Pinpoint the cell where the given text exists, returning its [X, Y] midpoint coordinate. 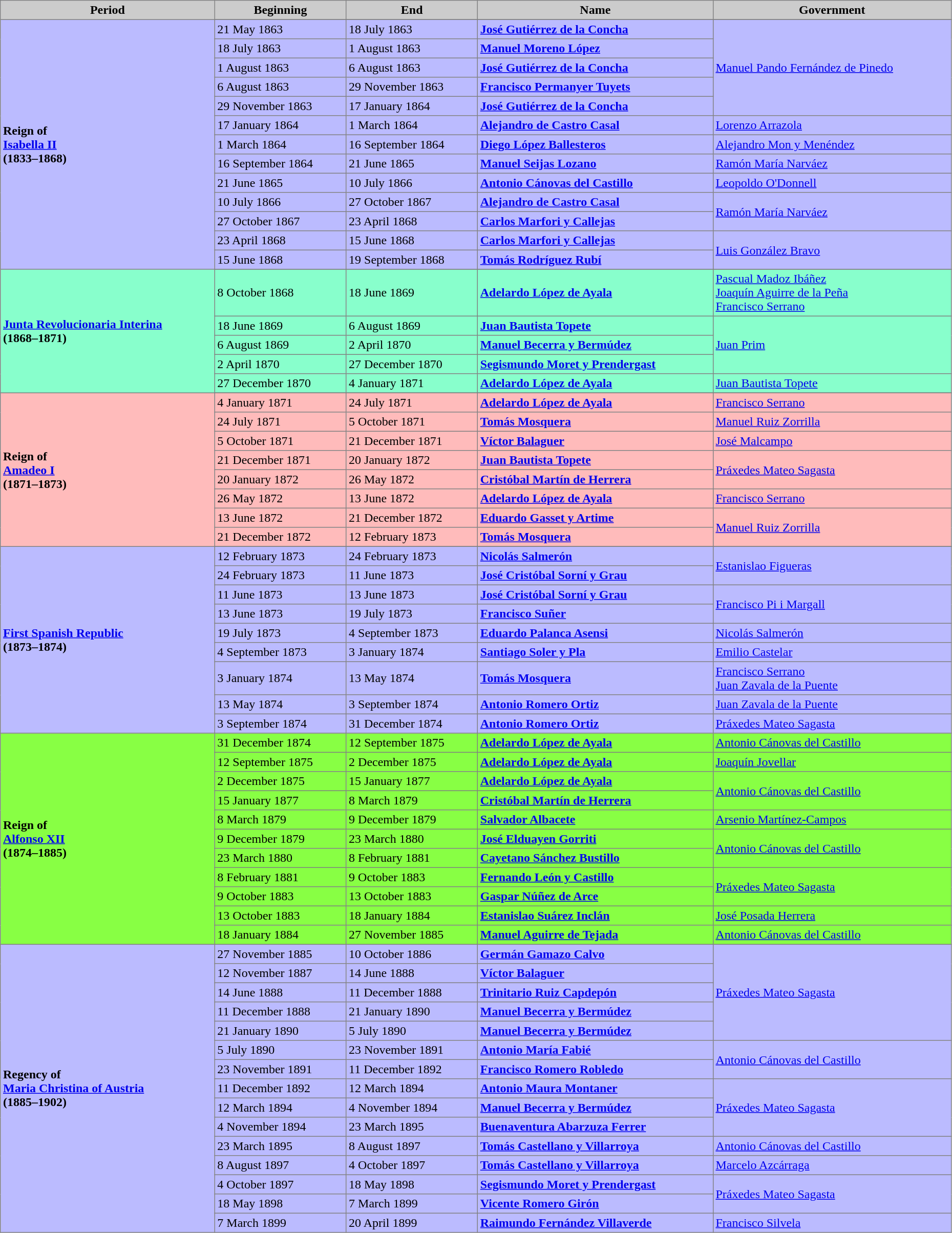
Eduardo Gasset y Artime [596, 518]
8 October 1868 [281, 293]
Manuel Aguirre de Tejada [596, 935]
José Elduayen Gorriti [596, 839]
Francisco Pi i Margall [832, 604]
Joaquín Jovellar [832, 762]
19 September 1868 [412, 260]
Regency ofMaria Christina of Austria(1885–1902) [108, 1088]
Gaspar Núñez de Arce [596, 897]
Manuel Pando Fernández de Pinedo [832, 68]
Leopoldo O'Donnell [832, 183]
20 April 1899 [412, 1223]
Diego López Ballesteros [596, 144]
Manuel Seijas Lozano [596, 164]
Junta Revolucionaria Interina(1868–1871) [108, 331]
Juan Zavala de la Puente [832, 705]
Salvador Albacete [596, 820]
21 May 1863 [281, 29]
Manuel Moreno López [596, 49]
Period [108, 10]
Estanislao Figueras [832, 565]
Antonio María Fabié [596, 1050]
12 November 1887 [281, 973]
Santiago Soler y Pla [596, 652]
Tomás Rodríguez Rubí [596, 260]
Government [832, 10]
Francisco Silvela [832, 1223]
End [412, 10]
Cayetano Sánchez Bustillo [596, 858]
Lorenzo Arrazola [832, 125]
Pascual Madoz IbáñezJoaquín Aguirre de la PeñaFrancisco Serrano [832, 293]
Reign ofAlfonso XII(1874–1885) [108, 839]
Antonio Maura Montaner [596, 1089]
Reign ofIsabella II(1833–1868) [108, 144]
Estanislao Suárez Inclán [596, 916]
Juan Prim [832, 345]
Beginning [281, 10]
First Spanish Republic(1873–1874) [108, 640]
Alejandro Mon y Menéndez [832, 144]
Marcelo Azcárraga [832, 1165]
Francisco Suñer [596, 614]
Arsenio Martínez-Campos [832, 820]
José Posada Herrera [832, 916]
Vicente Romero Girón [596, 1204]
Francisco SerranoJuan Zavala de la Puente [832, 678]
Emilio Castelar [832, 652]
Reign ofAmadeo I(1871–1873) [108, 470]
Raimundo Fernández Villaverde [596, 1223]
Name [596, 10]
Luis González Bravo [832, 250]
10 October 1886 [412, 954]
Francisco Romero Robledo [596, 1069]
Buenaventura Abarzuza Ferrer [596, 1127]
Germán Gamazo Calvo [596, 954]
Trinitario Ruiz Capdepón [596, 992]
Fernando León y Castillo [596, 877]
Eduardo Palanca Asensi [596, 633]
José Malcampo [832, 441]
Francisco Permanyer Tuyets [596, 87]
